Return (x, y) of the center of cell containing provided text 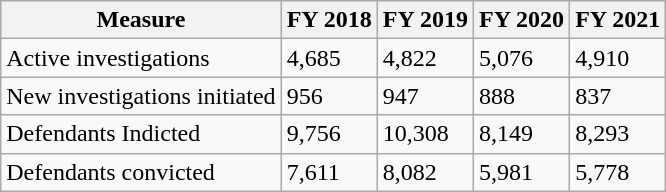
FY 2018 (329, 20)
4,910 (618, 58)
Defendants Indicted (141, 134)
5,076 (521, 58)
FY 2020 (521, 20)
9,756 (329, 134)
5,778 (618, 172)
Active investigations (141, 58)
5,981 (521, 172)
FY 2019 (425, 20)
7,611 (329, 172)
947 (425, 96)
956 (329, 96)
New investigations initiated (141, 96)
8,149 (521, 134)
8,293 (618, 134)
888 (521, 96)
837 (618, 96)
Measure (141, 20)
8,082 (425, 172)
FY 2021 (618, 20)
4,685 (329, 58)
4,822 (425, 58)
10,308 (425, 134)
Defendants convicted (141, 172)
